Detect which cell encompasses the target text, then output its [x, y] center coordinate. 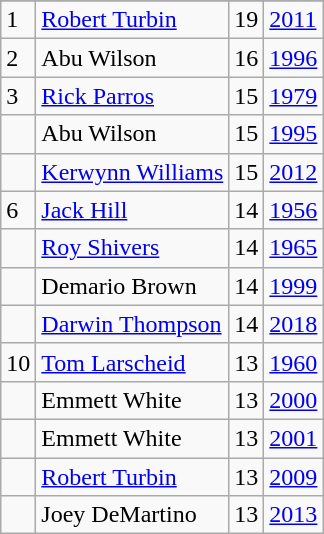
Tom Larscheid [132, 362]
2018 [294, 324]
1960 [294, 362]
Demario Brown [132, 286]
Jack Hill [132, 210]
Kerwynn Williams [132, 172]
2013 [294, 515]
1965 [294, 248]
1956 [294, 210]
Joey DeMartino [132, 515]
2012 [294, 172]
1979 [294, 96]
Rick Parros [132, 96]
Roy Shivers [132, 248]
Darwin Thompson [132, 324]
2001 [294, 438]
1996 [294, 58]
1999 [294, 286]
2009 [294, 477]
19 [246, 20]
10 [18, 362]
1995 [294, 134]
2000 [294, 400]
1 [18, 20]
6 [18, 210]
2011 [294, 20]
3 [18, 96]
16 [246, 58]
2 [18, 58]
